Pinpoint the cell where the given text exists, returning its (X, Y) midpoint coordinate. 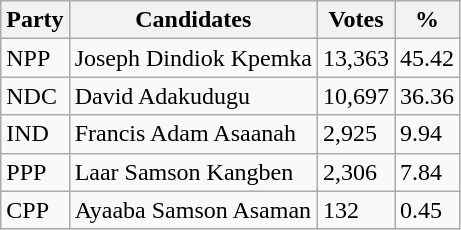
IND (35, 134)
45.42 (428, 58)
9.94 (428, 134)
NDC (35, 96)
2,925 (356, 134)
132 (356, 210)
Joseph Dindiok Kpemka (193, 58)
36.36 (428, 96)
% (428, 20)
Laar Samson Kangben (193, 172)
NPP (35, 58)
Ayaaba Samson Asaman (193, 210)
0.45 (428, 210)
13,363 (356, 58)
PPP (35, 172)
Candidates (193, 20)
Party (35, 20)
2,306 (356, 172)
Francis Adam Asaanah (193, 134)
David Adakudugu (193, 96)
10,697 (356, 96)
CPP (35, 210)
7.84 (428, 172)
Votes (356, 20)
